Provide the [x, y] coordinate of the cell's center where the given text is located.  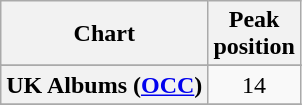
Chart [104, 34]
UK Albums (OCC) [104, 85]
14 [254, 85]
Peakposition [254, 34]
